Return (X, Y) of the center of cell containing provided text 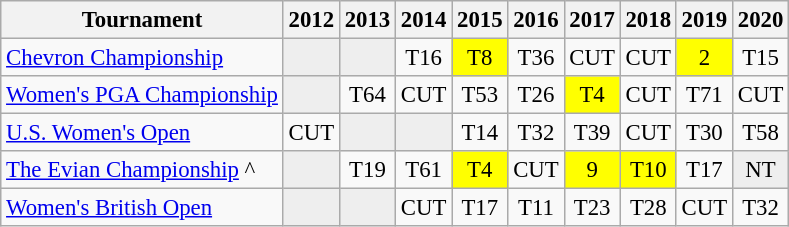
T19 (367, 170)
NT (760, 170)
2012 (311, 20)
2018 (648, 20)
T23 (592, 208)
2019 (704, 20)
2017 (592, 20)
T53 (480, 95)
The Evian Championship ^ (142, 170)
2016 (536, 20)
T14 (480, 133)
9 (592, 170)
T15 (760, 58)
Chevron Championship (142, 58)
U.S. Women's Open (142, 133)
2 (704, 58)
Women's British Open (142, 208)
T28 (648, 208)
Women's PGA Championship (142, 95)
T64 (367, 95)
T39 (592, 133)
T71 (704, 95)
T61 (424, 170)
2020 (760, 20)
T8 (480, 58)
T16 (424, 58)
T58 (760, 133)
2015 (480, 20)
T26 (536, 95)
T11 (536, 208)
T10 (648, 170)
T30 (704, 133)
T36 (536, 58)
2013 (367, 20)
Tournament (142, 20)
2014 (424, 20)
